Return (X, Y) of the center of cell containing provided text 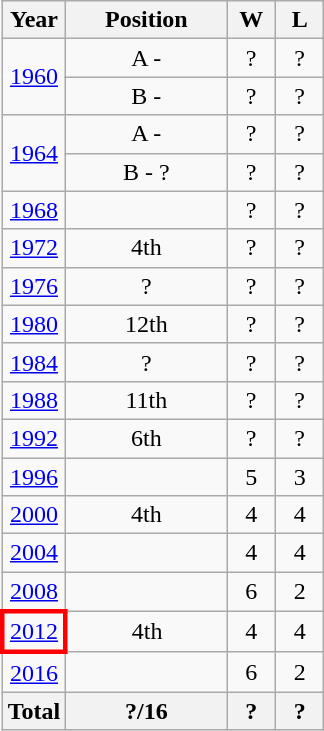
3 (300, 477)
6th (146, 438)
2004 (34, 553)
1960 (34, 77)
1972 (34, 248)
1964 (34, 153)
11th (146, 400)
Position (146, 20)
5 (252, 477)
Year (34, 20)
1976 (34, 286)
1988 (34, 400)
2016 (34, 672)
?/16 (146, 711)
1968 (34, 210)
2000 (34, 515)
Total (34, 711)
1980 (34, 324)
1992 (34, 438)
2008 (34, 592)
B - ? (146, 172)
B - (146, 96)
12th (146, 324)
1996 (34, 477)
L (300, 20)
W (252, 20)
1984 (34, 362)
2012 (34, 632)
